Locate the cell with the specified text and output its (x, y) center coordinate. 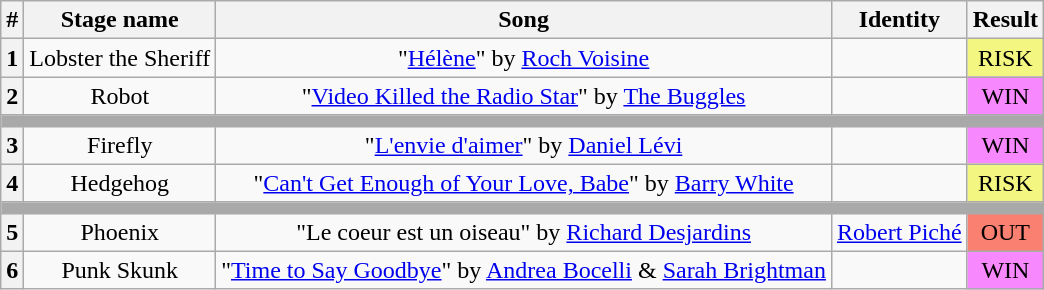
Song (524, 20)
5 (12, 232)
Robert Piché (899, 232)
"Time to Say Goodbye" by Andrea Bocelli & Sarah Brightman (524, 270)
"Le coeur est un oiseau" by Richard Desjardins (524, 232)
6 (12, 270)
Identity (899, 20)
"Video Killed the Radio Star" by The Buggles (524, 96)
Firefly (120, 145)
2 (12, 96)
Phoenix (120, 232)
# (12, 20)
4 (12, 183)
"Hélène" by Roch Voisine (524, 58)
Lobster the Sheriff (120, 58)
Punk Skunk (120, 270)
Stage name (120, 20)
Result (1005, 20)
1 (12, 58)
Hedgehog (120, 183)
"Can't Get Enough of Your Love, Babe" by Barry White (524, 183)
3 (12, 145)
"L'envie d'aimer" by Daniel Lévi (524, 145)
OUT (1005, 232)
Robot (120, 96)
